Output the [x, y] coordinate of the center of the cell containing the given text.  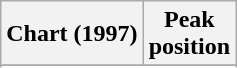
Peakposition [189, 34]
Chart (1997) [72, 34]
